Provide the (X, Y) coordinate of the cell's center where the given text is located.  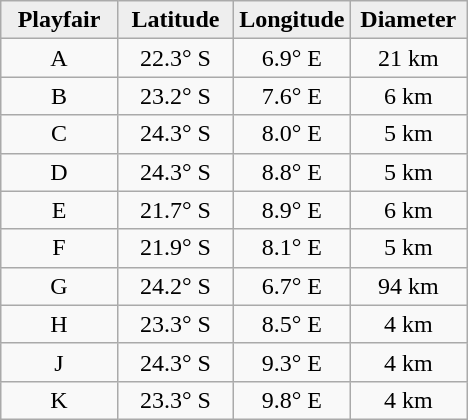
8.0° E (292, 134)
8.8° E (292, 172)
A (59, 58)
8.5° E (292, 324)
D (59, 172)
6.9° E (292, 58)
24.2° S (175, 286)
J (59, 362)
8.1° E (292, 248)
94 km (408, 286)
9.8° E (292, 400)
K (59, 400)
Playfair (59, 20)
G (59, 286)
9.3° E (292, 362)
23.2° S (175, 96)
8.9° E (292, 210)
21 km (408, 58)
Latitude (175, 20)
7.6° E (292, 96)
C (59, 134)
21.7° S (175, 210)
Longitude (292, 20)
F (59, 248)
21.9° S (175, 248)
H (59, 324)
E (59, 210)
22.3° S (175, 58)
B (59, 96)
6.7° E (292, 286)
Diameter (408, 20)
